Find where the given text appears and provide that cell's center as [X, Y] coordinate. 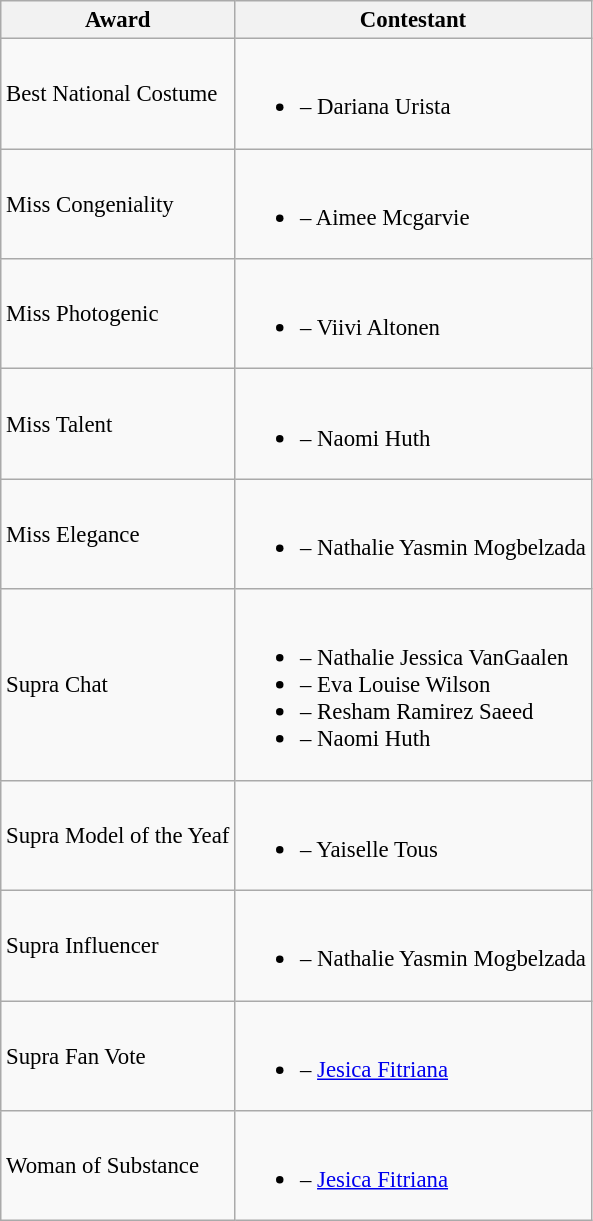
– Yaiselle Tous [414, 835]
– Viivi Altonen [414, 314]
– Naomi Huth [414, 424]
Award [118, 20]
Miss Congeniality [118, 204]
– Dariana Urista [414, 94]
Best National Costume [118, 94]
Woman of Substance [118, 1166]
Supra Chat [118, 684]
Supra Influencer [118, 946]
– Aimee Mcgarvie [414, 204]
Supra Fan Vote [118, 1056]
Miss Photogenic [118, 314]
Supra Model of the Yeaf [118, 835]
Miss Talent [118, 424]
Miss Elegance [118, 534]
Contestant [414, 20]
– Nathalie Jessica VanGaalen – Eva Louise Wilson – Resham Ramirez Saeed – Naomi Huth [414, 684]
